Output the [X, Y] coordinate of the center of the cell containing the given text.  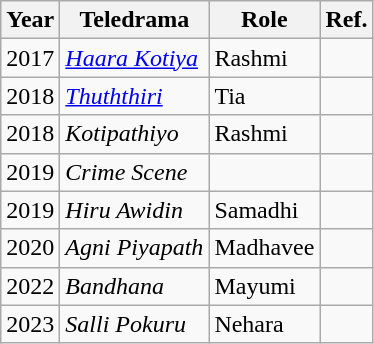
2017 [30, 58]
Samadhi [264, 210]
Bandhana [134, 286]
Ref. [346, 20]
Haara Kotiya [134, 58]
Kotipathiyo [134, 134]
Year [30, 20]
2020 [30, 248]
2023 [30, 324]
Teledrama [134, 20]
Mayumi [264, 286]
Hiru Awidin [134, 210]
Tia [264, 96]
Nehara [264, 324]
Role [264, 20]
Crime Scene [134, 172]
Salli Pokuru [134, 324]
Madhavee [264, 248]
Thuththiri [134, 96]
2022 [30, 286]
Agni Piyapath [134, 248]
